Find where the given text appears and provide that cell's center as [X, Y] coordinate. 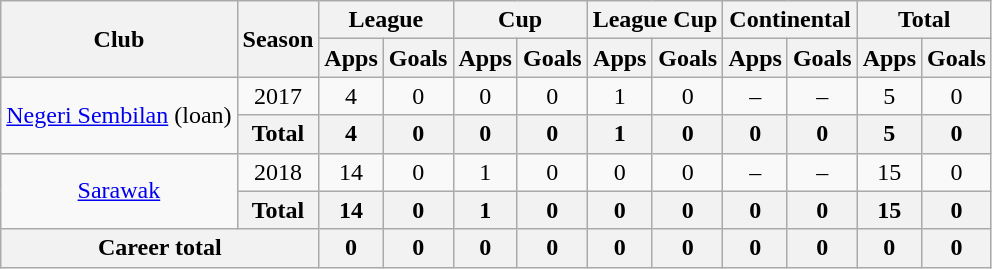
Season [278, 39]
Sarawak [119, 191]
League [386, 20]
Negeri Sembilan (loan) [119, 115]
League Cup [655, 20]
2017 [278, 96]
Club [119, 39]
Continental [790, 20]
Cup [520, 20]
2018 [278, 172]
Career total [160, 248]
